Determine the (x, y) coordinate at the center of the cell enclosing the given text.  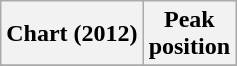
Chart (2012) (72, 34)
Peakposition (189, 34)
